Return the (x, y) coordinate for the center point of the cell that contains the specified text.  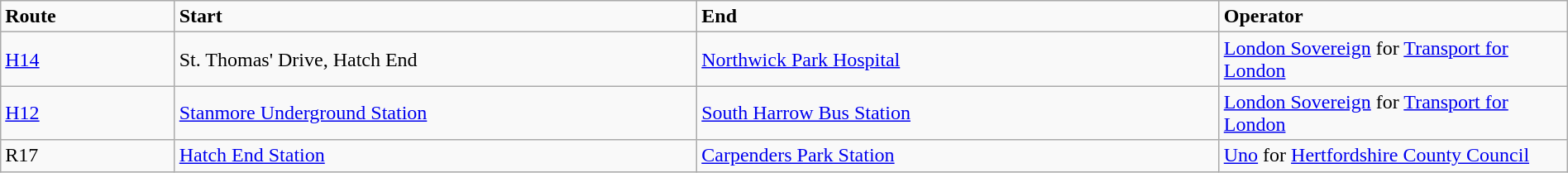
South Harrow Bus Station (958, 113)
H14 (88, 60)
Stanmore Underground Station (436, 113)
Hatch End Station (436, 156)
End (958, 17)
Operator (1393, 17)
St. Thomas' Drive, Hatch End (436, 60)
Route (88, 17)
H12 (88, 113)
Carpenders Park Station (958, 156)
Uno for Hertfordshire County Council (1393, 156)
Start (436, 17)
R17 (88, 156)
Northwick Park Hospital (958, 60)
